From the cell containing the given text, extract its center point as [x, y] coordinate. 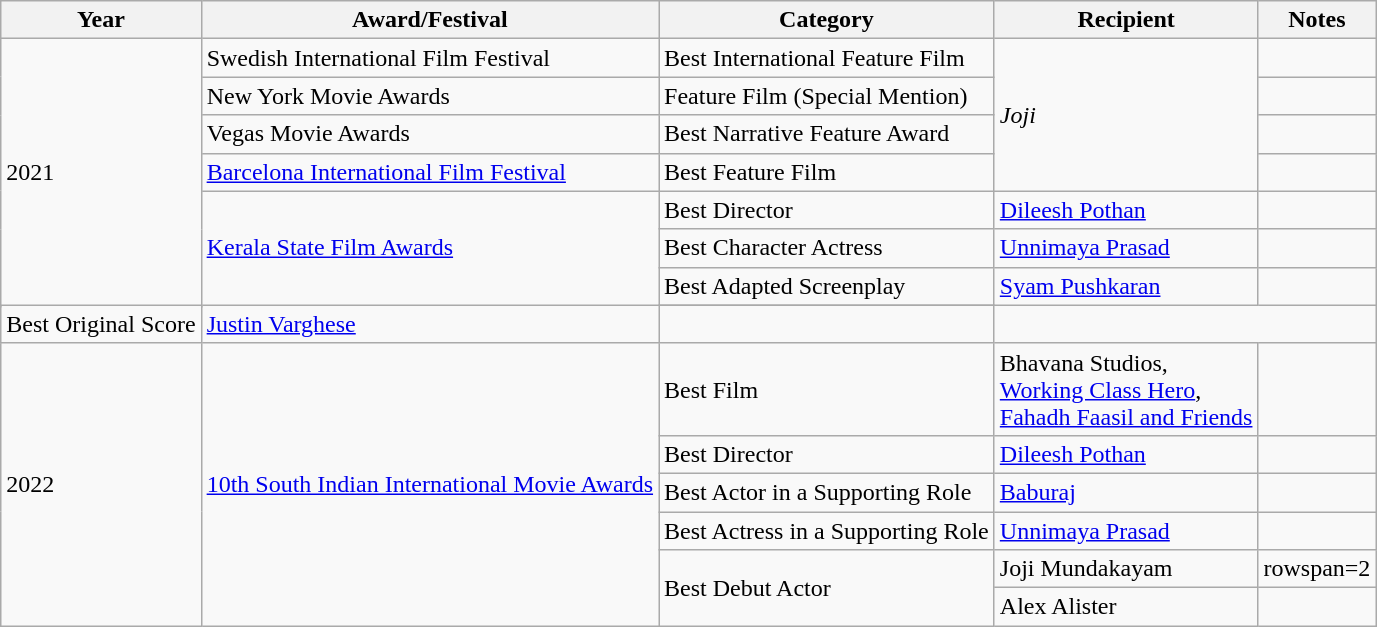
Best International Feature Film [827, 58]
Recipient [1126, 20]
Best Narrative Feature Award [827, 134]
Award/Festival [430, 20]
Best Actress in a Supporting Role [827, 531]
Joji Mundakayam [1126, 569]
Alex Alister [1126, 607]
Vegas Movie Awards [430, 134]
Bhavana Studios,Working Class Hero,Fahadh Faasil and Friends [1126, 389]
Best Film [827, 389]
Justin Varghese [430, 324]
Barcelona International Film Festival [430, 172]
Swedish International Film Festival [430, 58]
New York Movie Awards [430, 96]
Best Adapted Screenplay [827, 286]
Year [101, 20]
rowspan=2 [1317, 569]
Best Feature Film [827, 172]
Best Actor in a Supporting Role [827, 492]
Best Original Score [101, 324]
Baburaj [1126, 492]
Best Character Actress [827, 248]
Best Debut Actor [827, 588]
Feature Film (Special Mention) [827, 96]
Joji [1126, 115]
Category [827, 20]
2021 [101, 172]
10th South Indian International Movie Awards [430, 484]
2022 [101, 484]
Notes [1317, 20]
Syam Pushkaran [1126, 286]
Kerala State Film Awards [430, 248]
